Scan for the cell matching the given text and deliver its [X, Y] coordinate at center. 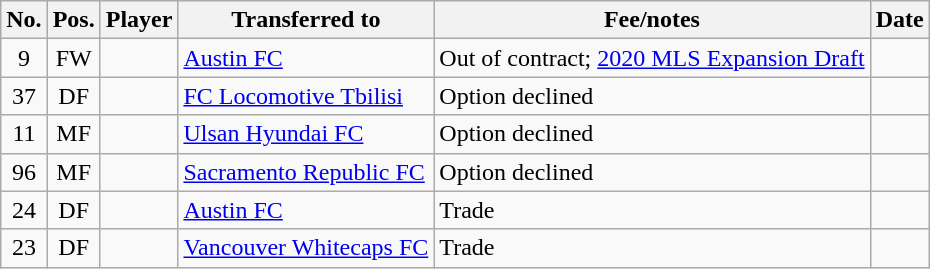
FW [74, 58]
37 [24, 96]
23 [24, 248]
FC Locomotive Tbilisi [306, 96]
Vancouver Whitecaps FC [306, 248]
24 [24, 210]
Pos. [74, 20]
Transferred to [306, 20]
Ulsan Hyundai FC [306, 134]
Player [139, 20]
96 [24, 172]
9 [24, 58]
Fee/notes [652, 20]
Out of contract; 2020 MLS Expansion Draft [652, 58]
11 [24, 134]
Sacramento Republic FC [306, 172]
No. [24, 20]
Date [900, 20]
